Output the [x, y] coordinate of the center of the cell containing the given text.  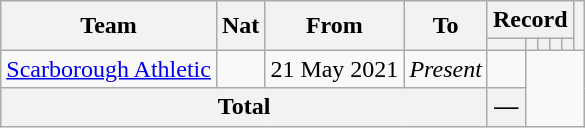
— [506, 107]
To [446, 26]
Nat [240, 26]
21 May 2021 [334, 69]
Team [109, 26]
Scarborough Athletic [109, 69]
Total [244, 107]
Record [530, 20]
Present [446, 69]
From [334, 26]
